Output the [x, y] coordinate of the center of the cell containing the given text.  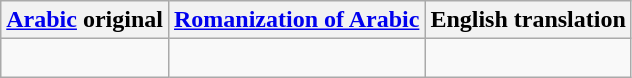
Romanization of Arabic [296, 20]
Arabic original [85, 20]
English translation [528, 20]
